Scan for the cell matching the given text and deliver its [x, y] coordinate at center. 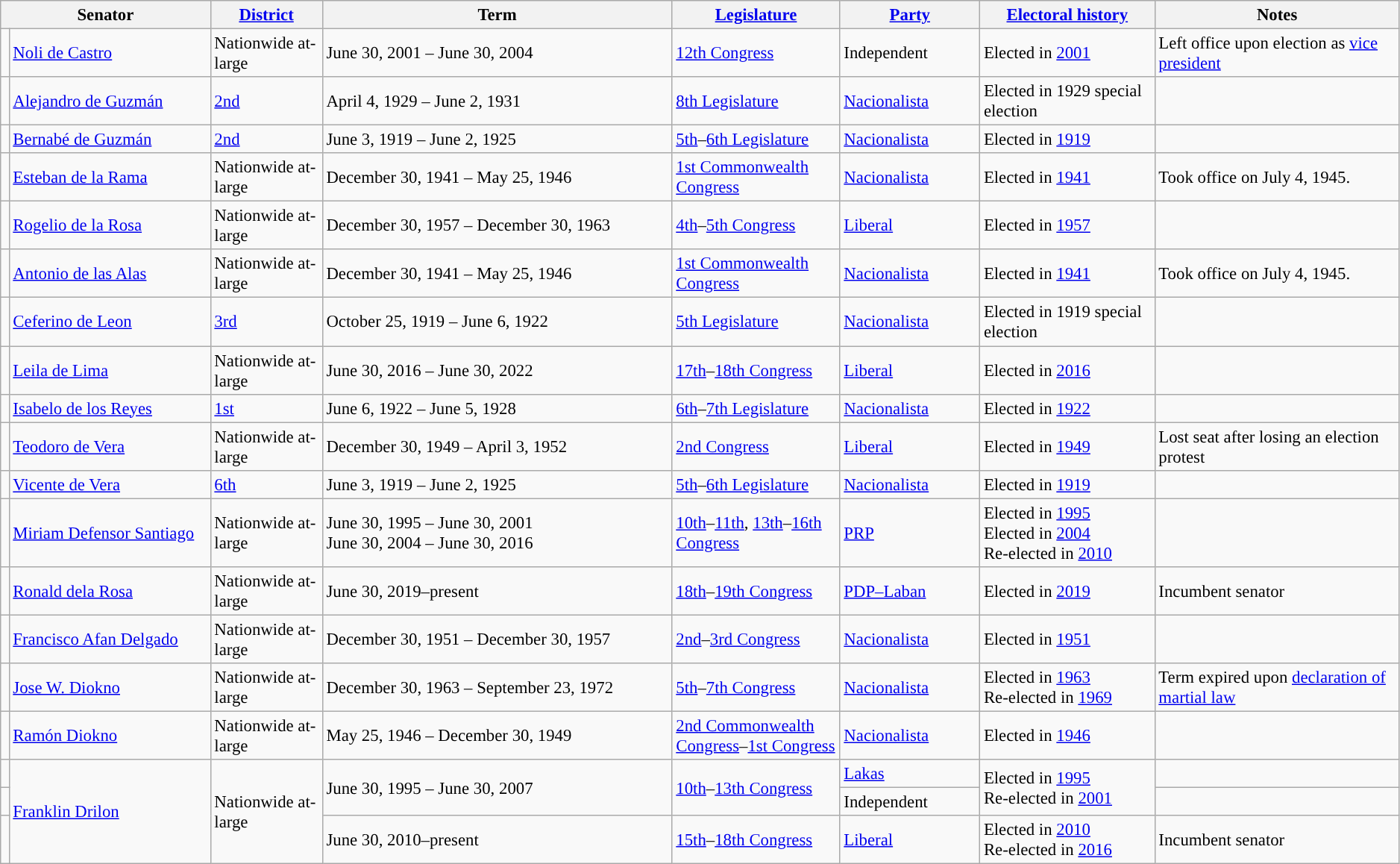
Leila de Lima [110, 370]
6th [266, 484]
Teodoro de Vera [110, 446]
10th–11th, 13th–16th Congress [756, 533]
Vicente de Vera [110, 484]
June 30, 2016 – June 30, 2022 [497, 370]
Antonio de las Alas [110, 273]
June 30, 1995 – June 30, 2007 [497, 788]
Elected in 1919 special election [1067, 322]
12th Congress [756, 54]
District [266, 15]
Senator [106, 15]
June 30, 2010–present [497, 840]
June 6, 1922 – June 5, 1928 [497, 408]
Francisco Afan Delgado [110, 639]
Term [497, 15]
5th–7th Congress [756, 688]
PRP [910, 533]
Rogelio de la Rosa [110, 225]
December 30, 1963 – September 23, 1972 [497, 688]
Elected in 1957 [1067, 225]
Party [910, 15]
Notes [1277, 15]
Bernabé de Guzmán [110, 140]
June 30, 2019–present [497, 591]
Elected in 1946 [1067, 736]
Esteban de la Rama [110, 178]
Elected in 1922 [1067, 408]
Ramón Diokno [110, 736]
2nd–3rd Congress [756, 639]
Left office upon election as vice president [1277, 54]
Elected in 2001 [1067, 54]
October 25, 1919 – June 6, 1922 [497, 322]
Lakas [910, 774]
December 30, 1951 – December 30, 1957 [497, 639]
Lost seat after losing an election protest [1277, 446]
Elected in 1995Elected in 2004Re-elected in 2010 [1067, 533]
Ceferino de Leon [110, 322]
4th–5th Congress [756, 225]
Elected in 1951 [1067, 639]
Elected in 1995Re-elected in 2001 [1067, 788]
Legislature [756, 15]
8th Legislature [756, 101]
May 25, 1946 – December 30, 1949 [497, 736]
Miriam Defensor Santiago [110, 533]
Elected in 1949 [1067, 446]
5th Legislature [756, 322]
Elected in 1963Re-elected in 1969 [1067, 688]
2nd Congress [756, 446]
April 4, 1929 – June 2, 1931 [497, 101]
10th–13th Congress [756, 788]
Isabelo de los Reyes [110, 408]
17th–18th Congress [756, 370]
Elected in 1929 special election [1067, 101]
December 30, 1957 – December 30, 1963 [497, 225]
Term expired upon declaration of martial law [1277, 688]
15th–18th Congress [756, 840]
3rd [266, 322]
Elected in 2019 [1067, 591]
PDP–Laban [910, 591]
Franklin Drilon [110, 812]
Noli de Castro [110, 54]
1st [266, 408]
Elected in 2010Re-elected in 2016 [1067, 840]
Jose W. Diokno [110, 688]
Alejandro de Guzmán [110, 101]
18th–19th Congress [756, 591]
Ronald dela Rosa [110, 591]
2nd Commonwealth Congress–1st Congress [756, 736]
June 30, 2001 – June 30, 2004 [497, 54]
Electoral history [1067, 15]
Elected in 2016 [1067, 370]
December 30, 1949 – April 3, 1952 [497, 446]
June 30, 1995 – June 30, 2001June 30, 2004 – June 30, 2016 [497, 533]
6th–7th Legislature [756, 408]
